Provide the (X, Y) coordinate of the cell's center where the given text is located.  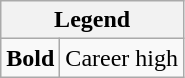
Bold (30, 58)
Career high (122, 58)
Legend (92, 20)
